Extract the [x, y] coordinate from the center of the cell holding the provided text.  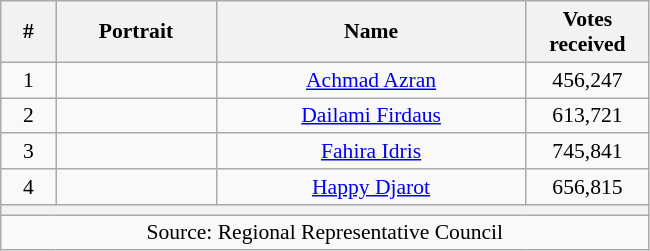
613,721 [588, 116]
1 [28, 80]
4 [28, 187]
Happy Djarot [371, 187]
Dailami Firdaus [371, 116]
Name [371, 32]
Portrait [136, 32]
Votes received [588, 32]
Source: Regional Representative Council [325, 233]
745,841 [588, 152]
456,247 [588, 80]
# [28, 32]
3 [28, 152]
Fahira Idris [371, 152]
656,815 [588, 187]
Achmad Azran [371, 80]
2 [28, 116]
